Find where the given text appears and provide that cell's center as [X, Y] coordinate. 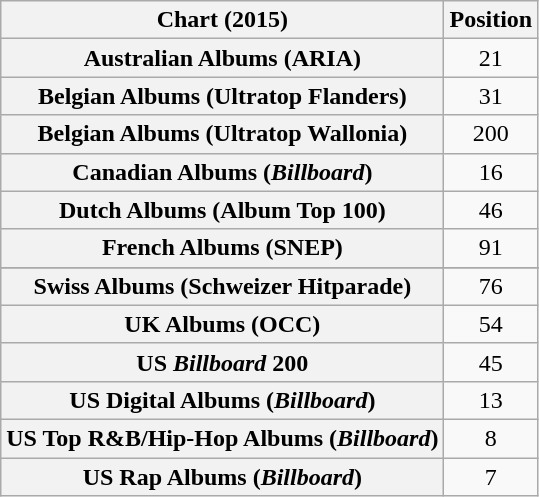
Swiss Albums (Schweizer Hitparade) [222, 286]
200 [491, 134]
91 [491, 248]
13 [491, 400]
French Albums (SNEP) [222, 248]
46 [491, 210]
US Digital Albums (Billboard) [222, 400]
Canadian Albums (Billboard) [222, 172]
7 [491, 477]
31 [491, 96]
Chart (2015) [222, 20]
Australian Albums (ARIA) [222, 58]
Dutch Albums (Album Top 100) [222, 210]
US Rap Albums (Billboard) [222, 477]
US Top R&B/Hip-Hop Albums (Billboard) [222, 438]
16 [491, 172]
Belgian Albums (Ultratop Flanders) [222, 96]
21 [491, 58]
45 [491, 362]
8 [491, 438]
76 [491, 286]
UK Albums (OCC) [222, 324]
Position [491, 20]
US Billboard 200 [222, 362]
Belgian Albums (Ultratop Wallonia) [222, 134]
54 [491, 324]
